Return the [x, y] coordinate for the center point of the cell that contains the specified text.  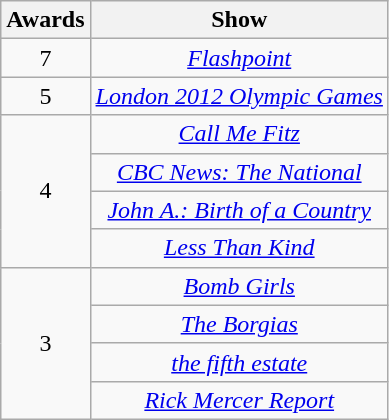
Call Me Fitz [239, 134]
Bomb Girls [239, 286]
John A.: Birth of a Country [239, 210]
CBC News: The National [239, 172]
7 [46, 58]
the fifth estate [239, 362]
3 [46, 343]
Awards [46, 20]
Show [239, 20]
4 [46, 191]
Less Than Kind [239, 248]
5 [46, 96]
London 2012 Olympic Games [239, 96]
Flashpoint [239, 58]
Rick Mercer Report [239, 400]
The Borgias [239, 324]
